For the text-containing cell, return its midpoint in (x, y) coordinate format. 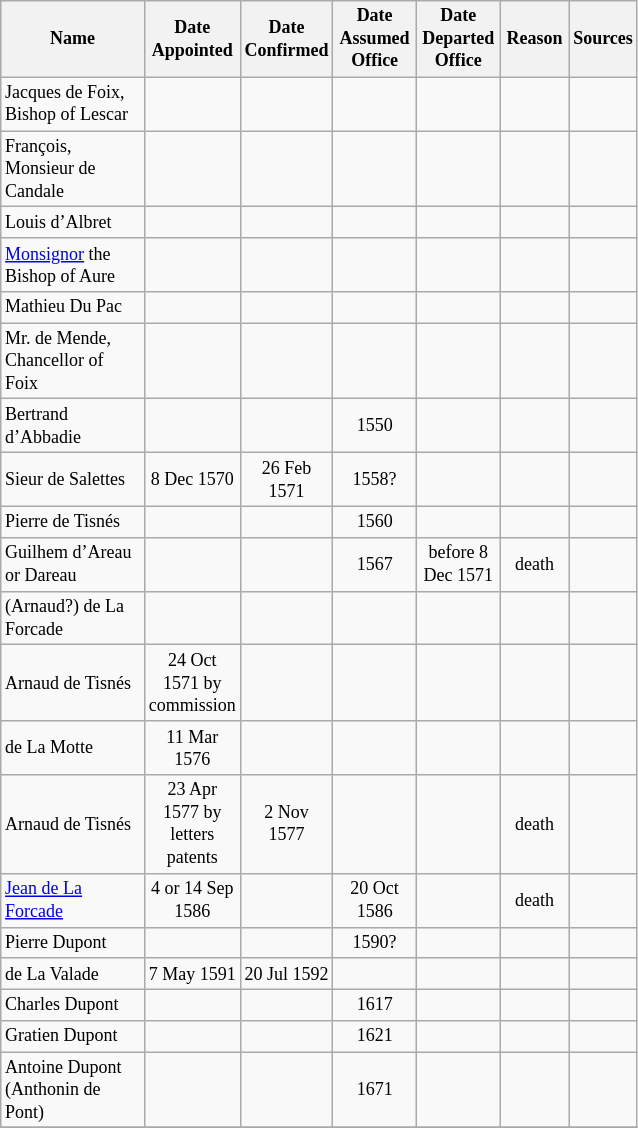
Date Appointed (192, 39)
before 8 Dec 1571 (458, 564)
Name (73, 39)
Charles Dupont (73, 1004)
de La Valade (73, 974)
Sieur de Salettes (73, 480)
1621 (375, 1036)
1567 (375, 564)
Mr. de Mende, Chancellor of Foix (73, 361)
20 Oct 1586 (375, 900)
Date Confirmed (286, 39)
Monsignor the Bishop of Aure (73, 265)
Date Assumed Office (375, 39)
24 Oct 1571 by commission (192, 683)
Jean de La Forcade (73, 900)
2 Nov 1577 (286, 824)
26 Feb 1571 (286, 480)
7 May 1591 (192, 974)
François, Monsieur de Candale (73, 169)
1671 (375, 1090)
Bertrand d’Abbadie (73, 426)
8 Dec 1570 (192, 480)
23 Apr 1577 by letters patents (192, 824)
Pierre Dupont (73, 942)
1617 (375, 1004)
11 Mar 1576 (192, 748)
1550 (375, 426)
4 or 14 Sep 1586 (192, 900)
Jacques de Foix, Bishop of Lescar (73, 104)
Sources (603, 39)
20 Jul 1592 (286, 974)
Reason (534, 39)
1560 (375, 522)
1558? (375, 480)
Gratien Dupont (73, 1036)
de La Motte (73, 748)
Antoine Dupont (Anthonin de Pont) (73, 1090)
Date Departed Office (458, 39)
1590? (375, 942)
Mathieu Du Pac (73, 308)
Pierre de Tisnés (73, 522)
(Arnaud?) de La Forcade (73, 618)
Louis d’Albret (73, 222)
Guilhem d’Areau or Dareau (73, 564)
